Locate the cell with the specified text and output its (X, Y) center coordinate. 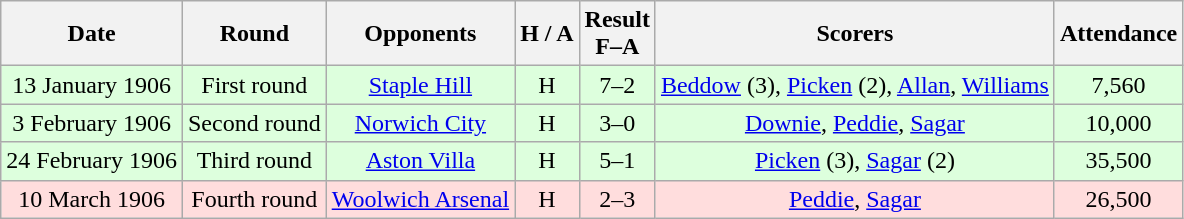
7,560 (1118, 85)
3–0 (617, 123)
Opponents (420, 34)
Peddie, Sagar (854, 199)
Staple Hill (420, 85)
Third round (254, 161)
Scorers (854, 34)
Round (254, 34)
3 February 1906 (92, 123)
Date (92, 34)
35,500 (1118, 161)
2–3 (617, 199)
ResultF–A (617, 34)
Attendance (1118, 34)
10 March 1906 (92, 199)
Downie, Peddie, Sagar (854, 123)
24 February 1906 (92, 161)
Second round (254, 123)
First round (254, 85)
H / A (547, 34)
Aston Villa (420, 161)
26,500 (1118, 199)
Picken (3), Sagar (2) (854, 161)
7–2 (617, 85)
Norwich City (420, 123)
10,000 (1118, 123)
5–1 (617, 161)
Beddow (3), Picken (2), Allan, Williams (854, 85)
13 January 1906 (92, 85)
Fourth round (254, 199)
Woolwich Arsenal (420, 199)
